Output the (X, Y) coordinate of the center of the cell containing the given text.  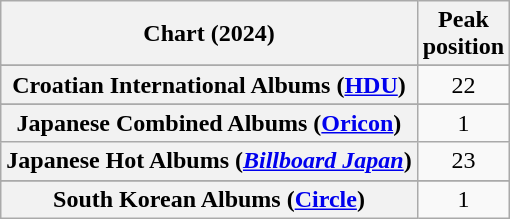
Chart (2024) (209, 34)
22 (463, 85)
South Korean Albums (Circle) (209, 199)
23 (463, 161)
Peakposition (463, 34)
Japanese Combined Albums (Oricon) (209, 123)
Croatian International Albums (HDU) (209, 85)
Japanese Hot Albums (Billboard Japan) (209, 161)
